Determine the [x, y] coordinate at the center of the cell enclosing the given text.  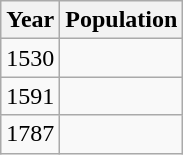
1591 [30, 96]
Population [122, 20]
Year [30, 20]
1787 [30, 134]
1530 [30, 58]
